Search for the cell housing the specified text and yield its (x, y) center coordinate. 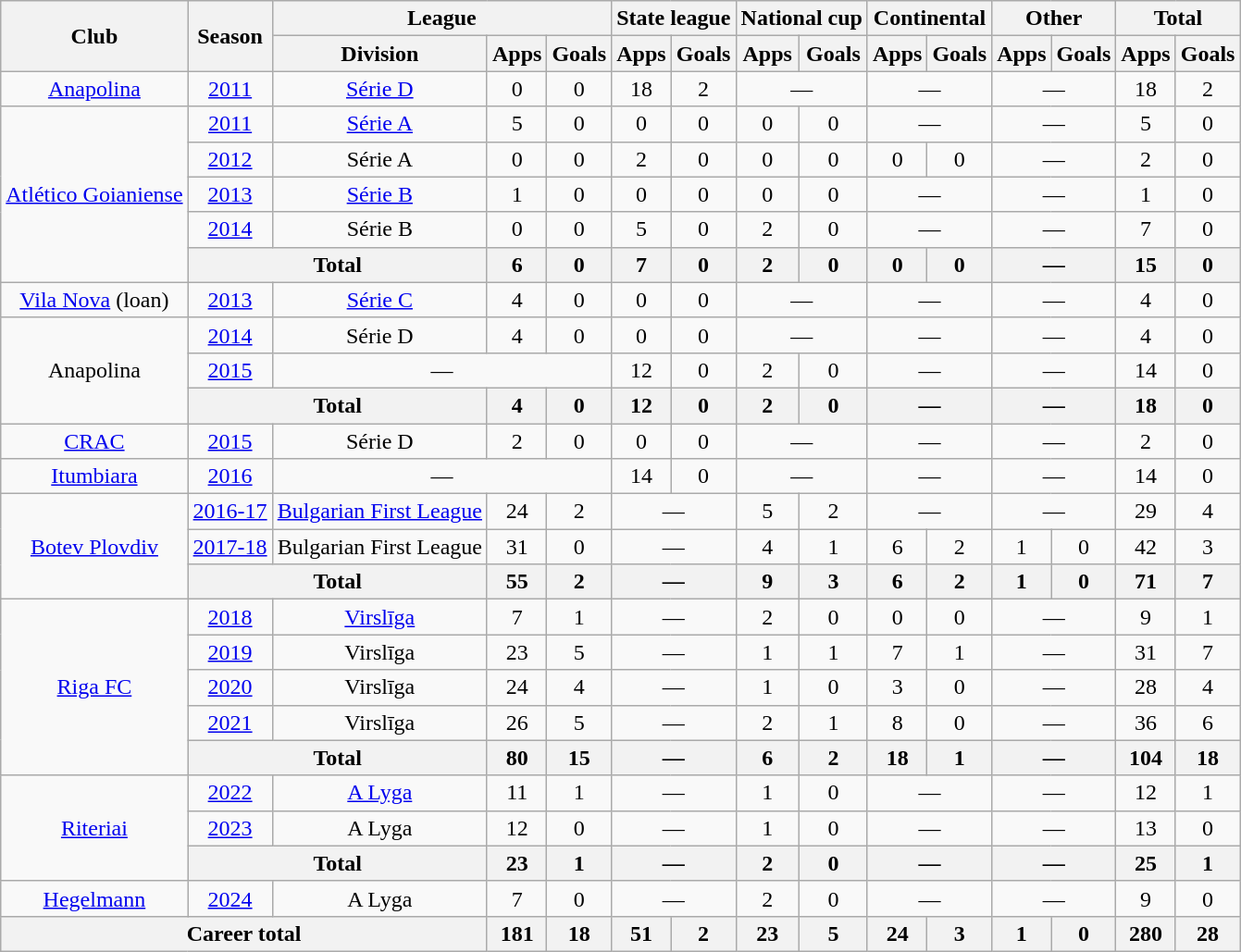
2012 (230, 159)
2016-17 (230, 512)
League (442, 19)
8 (897, 723)
51 (641, 933)
Continental (929, 19)
Hegelmann (94, 898)
80 (516, 758)
2024 (230, 898)
Other (1054, 19)
2021 (230, 723)
36 (1146, 723)
Career total (244, 933)
Itumbiara (94, 476)
Riteriai (94, 828)
2020 (230, 687)
Riga FC (94, 687)
Atlético Goianiense (94, 194)
280 (1146, 933)
13 (1146, 828)
2017-18 (230, 547)
25 (1146, 863)
29 (1146, 512)
Série C (379, 300)
State league (674, 19)
Club (94, 36)
2018 (230, 617)
Vila Nova (loan) (94, 300)
2022 (230, 793)
55 (516, 582)
104 (1146, 758)
2019 (230, 652)
11 (516, 793)
Botev Plovdiv (94, 547)
Division (379, 54)
71 (1146, 582)
181 (516, 933)
2016 (230, 476)
2023 (230, 828)
26 (516, 723)
National cup (801, 19)
CRAC (94, 441)
42 (1146, 547)
Season (230, 36)
